Search for the cell housing the specified text and yield its (x, y) center coordinate. 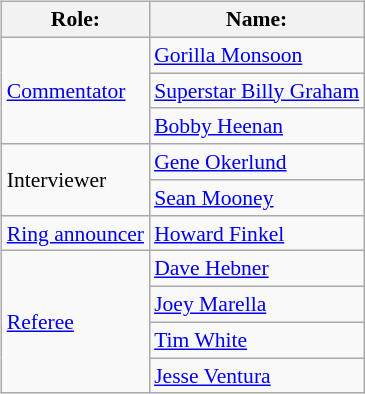
Bobby Heenan (256, 126)
Referee (76, 322)
Interviewer (76, 180)
Gorilla Monsoon (256, 55)
Gene Okerlund (256, 162)
Ring announcer (76, 233)
Tim White (256, 340)
Role: (76, 20)
Joey Marella (256, 305)
Jesse Ventura (256, 376)
Superstar Billy Graham (256, 91)
Name: (256, 20)
Dave Hebner (256, 269)
Commentator (76, 90)
Howard Finkel (256, 233)
Sean Mooney (256, 198)
